Identify which cell holds the provided text, then report its (X, Y) central coordinate. 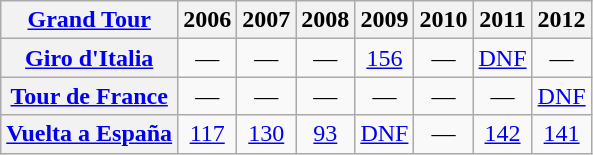
130 (266, 134)
2007 (266, 20)
117 (208, 134)
2012 (562, 20)
Giro d'Italia (90, 58)
156 (384, 58)
Tour de France (90, 96)
Vuelta a España (90, 134)
141 (562, 134)
2011 (502, 20)
2010 (444, 20)
Grand Tour (90, 20)
2008 (326, 20)
142 (502, 134)
2006 (208, 20)
2009 (384, 20)
93 (326, 134)
